Return the [X, Y] coordinate for the center point of the cell that contains the specified text.  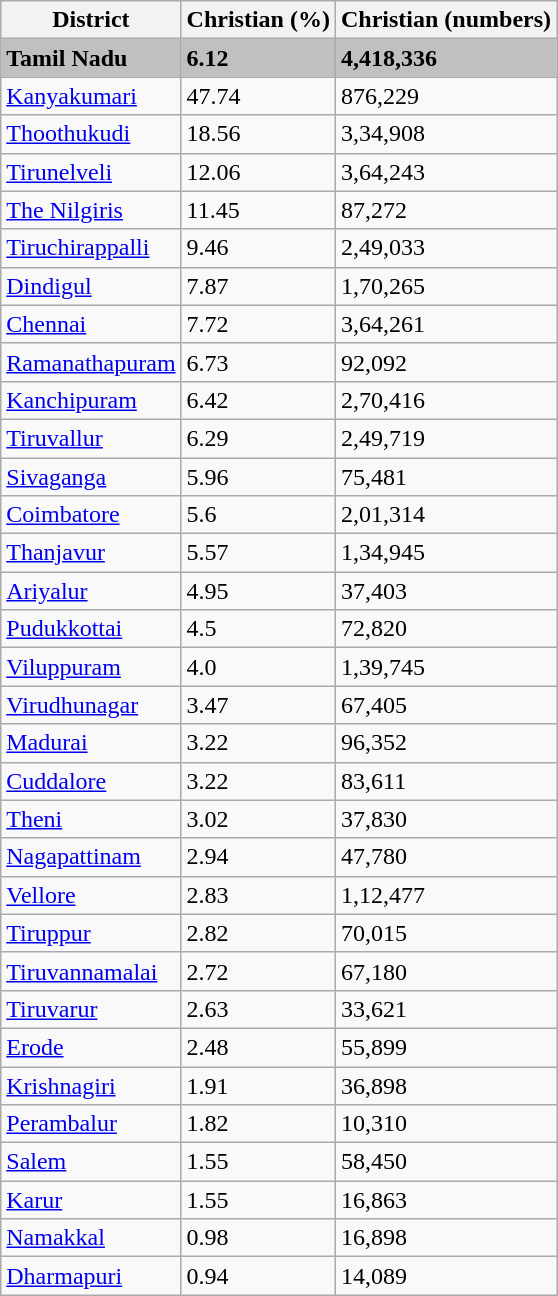
0.94 [258, 1276]
3,64,261 [446, 324]
58,450 [446, 1162]
Tiruchirappalli [91, 248]
Tiruvannamalai [91, 971]
72,820 [446, 629]
18.56 [258, 134]
Nagapattinam [91, 857]
Erode [91, 1047]
67,405 [446, 705]
Thanjavur [91, 553]
Tirunelveli [91, 172]
Krishnagiri [91, 1085]
11.45 [258, 210]
Tiruvallur [91, 438]
4,418,336 [446, 58]
District [91, 20]
9.46 [258, 248]
5.57 [258, 553]
7.87 [258, 286]
2.48 [258, 1047]
16,863 [446, 1200]
Dharmapuri [91, 1276]
3.02 [258, 819]
7.72 [258, 324]
2.72 [258, 971]
2.63 [258, 1009]
Virudhunagar [91, 705]
Theni [91, 819]
The Nilgiris [91, 210]
6.29 [258, 438]
6.12 [258, 58]
2.82 [258, 933]
Christian (%) [258, 20]
2,49,719 [446, 438]
Kanchipuram [91, 400]
2,70,416 [446, 400]
Kanyakumari [91, 96]
2.83 [258, 895]
47.74 [258, 96]
Karur [91, 1200]
3.47 [258, 705]
37,830 [446, 819]
Ariyalur [91, 591]
Coimbatore [91, 515]
Sivaganga [91, 477]
Dindigul [91, 286]
1.82 [258, 1124]
Tiruppur [91, 933]
Christian (numbers) [446, 20]
87,272 [446, 210]
Madurai [91, 743]
Pudukkottai [91, 629]
2.94 [258, 857]
0.98 [258, 1238]
6.42 [258, 400]
Perambalur [91, 1124]
47,780 [446, 857]
4.5 [258, 629]
4.0 [258, 667]
Cuddalore [91, 781]
876,229 [446, 96]
92,092 [446, 362]
1,12,477 [446, 895]
Thoothukudi [91, 134]
Ramanathapuram [91, 362]
3,34,908 [446, 134]
5.6 [258, 515]
12.06 [258, 172]
75,481 [446, 477]
36,898 [446, 1085]
2,49,033 [446, 248]
67,180 [446, 971]
2,01,314 [446, 515]
55,899 [446, 1047]
5.96 [258, 477]
33,621 [446, 1009]
70,015 [446, 933]
Tamil Nadu [91, 58]
1,34,945 [446, 553]
Namakkal [91, 1238]
Tiruvarur [91, 1009]
Vellore [91, 895]
3,64,243 [446, 172]
83,611 [446, 781]
1,70,265 [446, 286]
1.91 [258, 1085]
96,352 [446, 743]
14,089 [446, 1276]
6.73 [258, 362]
Salem [91, 1162]
37,403 [446, 591]
Viluppuram [91, 667]
Chennai [91, 324]
10,310 [446, 1124]
16,898 [446, 1238]
4.95 [258, 591]
1,39,745 [446, 667]
